Output the (x, y) coordinate of the center of the cell containing the given text.  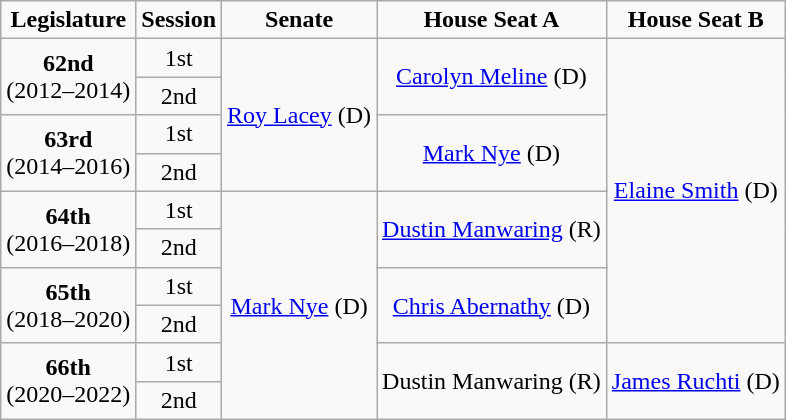
65th (2018–2020) (68, 305)
Senate (300, 20)
64th (2016–2018) (68, 229)
Chris Abernathy (D) (492, 305)
62nd (2012–2014) (68, 77)
66th (2020–2022) (68, 381)
Elaine Smith (D) (696, 191)
Carolyn Meline (D) (492, 77)
House Seat A (492, 20)
63rd (2014–2016) (68, 153)
James Ruchti (D) (696, 381)
Legislature (68, 20)
Roy Lacey (D) (300, 115)
House Seat B (696, 20)
Session (179, 20)
